Find where the given text appears and provide that cell's center as [X, Y] coordinate. 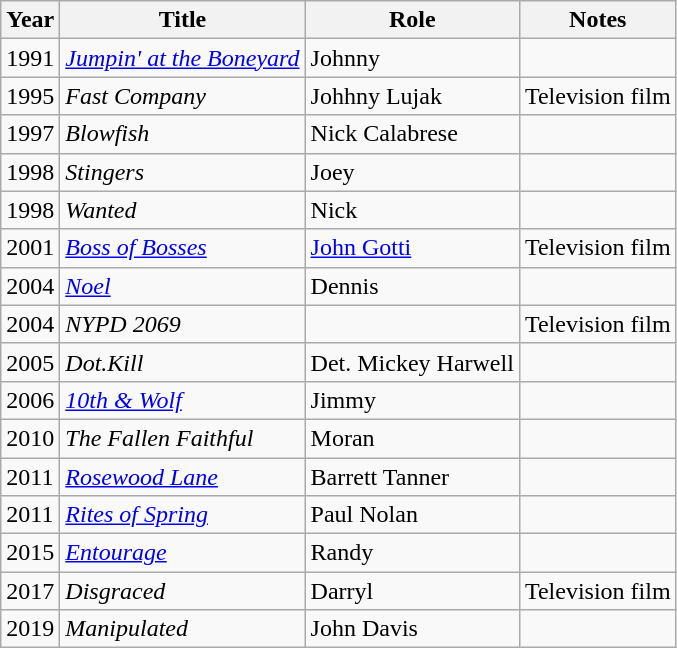
2015 [30, 553]
Paul Nolan [412, 515]
Manipulated [182, 629]
Moran [412, 438]
Fast Company [182, 96]
John Gotti [412, 248]
Nick [412, 210]
Noel [182, 286]
Dot.Kill [182, 362]
John Davis [412, 629]
1995 [30, 96]
2017 [30, 591]
The Fallen Faithful [182, 438]
Johhny Lujak [412, 96]
1997 [30, 134]
NYPD 2069 [182, 324]
Nick Calabrese [412, 134]
Jimmy [412, 400]
Stingers [182, 172]
Darryl [412, 591]
Randy [412, 553]
10th & Wolf [182, 400]
Disgraced [182, 591]
Rosewood Lane [182, 477]
Barrett Tanner [412, 477]
Det. Mickey Harwell [412, 362]
Joey [412, 172]
Blowfish [182, 134]
Notes [598, 20]
2019 [30, 629]
Title [182, 20]
Boss of Bosses [182, 248]
Dennis [412, 286]
Rites of Spring [182, 515]
2001 [30, 248]
Entourage [182, 553]
Johnny [412, 58]
Role [412, 20]
Jumpin' at the Boneyard [182, 58]
2005 [30, 362]
2006 [30, 400]
Year [30, 20]
1991 [30, 58]
2010 [30, 438]
Wanted [182, 210]
